Extract the [X, Y] coordinate from the center of the cell holding the provided text.  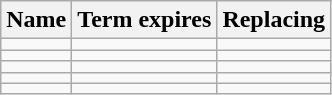
Term expires [144, 20]
Replacing [274, 20]
Name [36, 20]
